Return the (x, y) coordinate for the center point of the cell that contains the specified text.  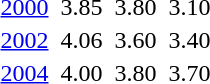
4.06 (82, 40)
3.60 (136, 40)
